Capture the cell that displays the provided text and extract its (x, y) central coordinate. 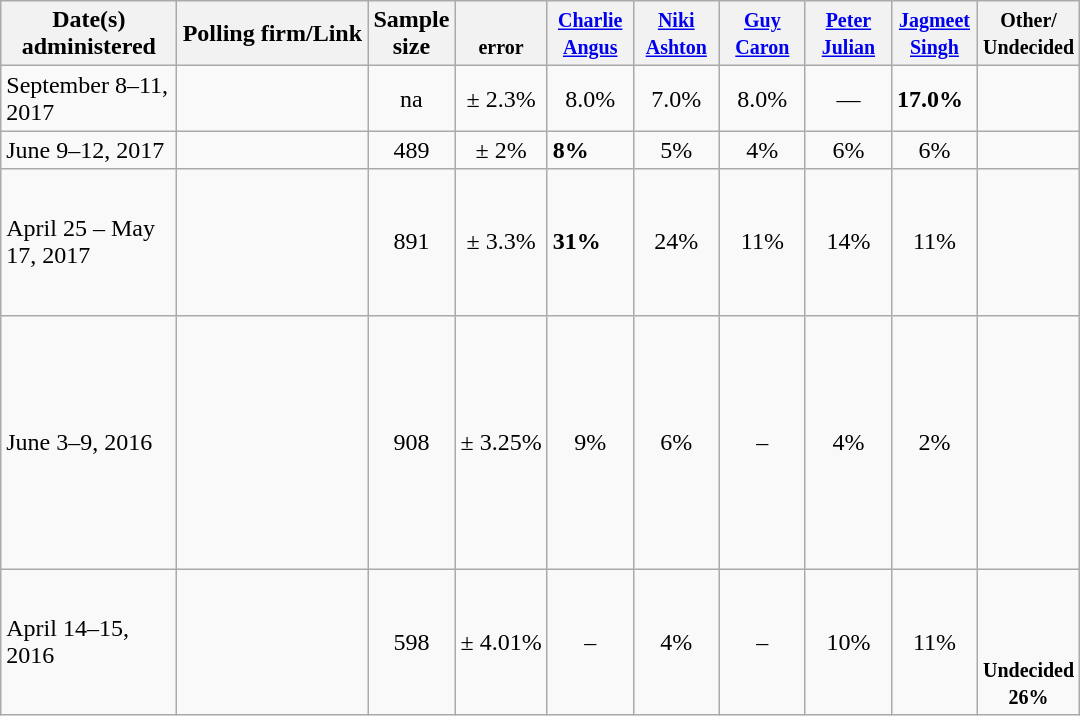
31% (590, 242)
± 3.25% (501, 442)
9% (590, 442)
8% (590, 150)
NikiAshton (676, 34)
± 2.3% (501, 98)
908 (412, 442)
JagmeetSingh (934, 34)
error (501, 34)
7.0% (676, 98)
489 (412, 150)
Charlie Angus (590, 34)
Polling firm/Link (272, 34)
± 3.3% (501, 242)
5% (676, 150)
24% (676, 242)
14% (848, 242)
GuyCaron (762, 34)
April 14–15, 2016 (89, 642)
10% (848, 642)
June 9–12, 2017 (89, 150)
Other/Undecided (1028, 34)
— (848, 98)
na (412, 98)
598 (412, 642)
± 2% (501, 150)
April 25 – May 17, 2017 (89, 242)
Undecided 26% (1028, 642)
891 (412, 242)
Samplesize (412, 34)
± 4.01% (501, 642)
17.0% (934, 98)
2% (934, 442)
June 3–9, 2016 (89, 442)
PeterJulian (848, 34)
September 8–11, 2017 (89, 98)
Date(s)administered (89, 34)
